Scan for the cell matching the given text and deliver its (X, Y) coordinate at center. 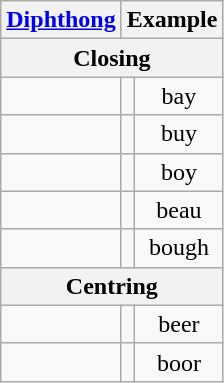
Centring (112, 286)
Example (172, 20)
buy (179, 134)
bay (179, 96)
bough (179, 248)
beau (179, 210)
beer (179, 324)
boy (179, 172)
Closing (112, 58)
Diphthong (61, 20)
boor (179, 362)
